Scan for the cell matching the given text and deliver its [X, Y] coordinate at center. 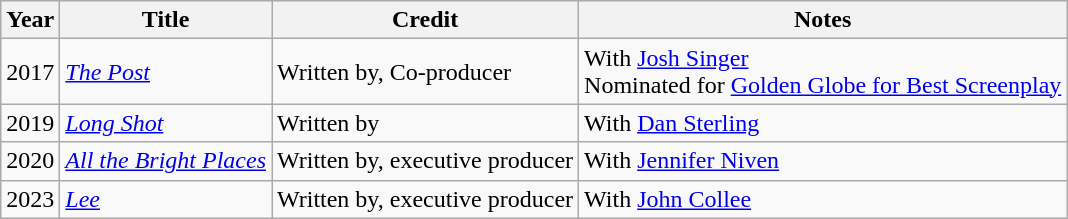
With John Collee [823, 199]
All the Bright Places [166, 161]
With Jennifer Niven [823, 161]
Written by [426, 123]
2017 [30, 72]
Title [166, 20]
2020 [30, 161]
Notes [823, 20]
With Josh SingerNominated for Golden Globe for Best Screenplay [823, 72]
Year [30, 20]
The Post [166, 72]
Written by, Co-producer [426, 72]
2019 [30, 123]
With Dan Sterling [823, 123]
2023 [30, 199]
Long Shot [166, 123]
Lee [166, 199]
Credit [426, 20]
